Determine the [X, Y] coordinate at the center of the cell enclosing the given text.  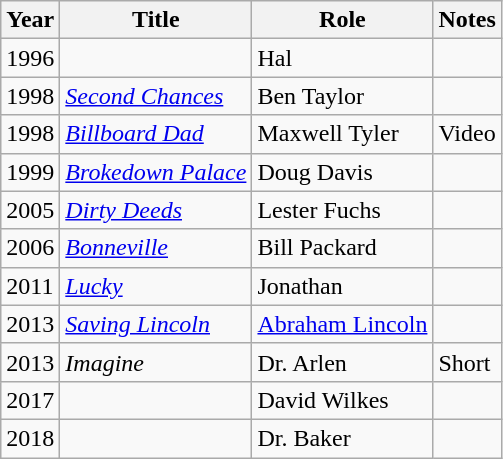
2017 [30, 400]
Video [467, 134]
David Wilkes [342, 400]
1999 [30, 172]
Abraham Lincoln [342, 324]
Year [30, 20]
Notes [467, 20]
Lester Fuchs [342, 210]
Bill Packard [342, 248]
2011 [30, 286]
Dirty Deeds [156, 210]
Saving Lincoln [156, 324]
Dr. Baker [342, 438]
Billboard Dad [156, 134]
Brokedown Palace [156, 172]
2005 [30, 210]
Hal [342, 58]
Title [156, 20]
Doug Davis [342, 172]
Imagine [156, 362]
Second Chances [156, 96]
Dr. Arlen [342, 362]
Role [342, 20]
2006 [30, 248]
2018 [30, 438]
1996 [30, 58]
Jonathan [342, 286]
Bonneville [156, 248]
Maxwell Tyler [342, 134]
Lucky [156, 286]
Short [467, 362]
Ben Taylor [342, 96]
